Capture the cell that displays the provided text and extract its (X, Y) central coordinate. 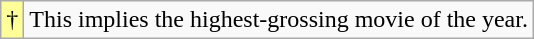
† (12, 20)
This implies the highest-grossing movie of the year. (279, 20)
